Extract the [X, Y] coordinate from the center of the cell holding the provided text.  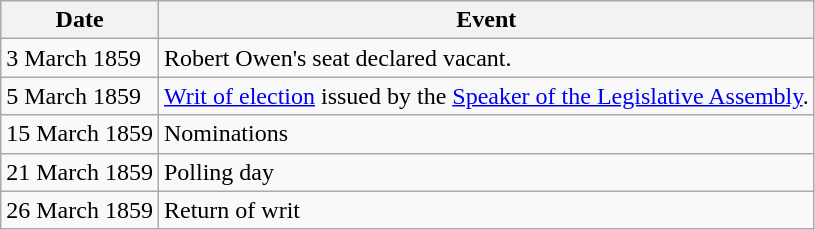
Return of writ [486, 210]
Event [486, 20]
15 March 1859 [80, 134]
Writ of election issued by the Speaker of the Legislative Assembly. [486, 96]
Polling day [486, 172]
3 March 1859 [80, 58]
21 March 1859 [80, 172]
Date [80, 20]
5 March 1859 [80, 96]
Nominations [486, 134]
26 March 1859 [80, 210]
Robert Owen's seat declared vacant. [486, 58]
